Identify which cell holds the provided text, then report its (X, Y) central coordinate. 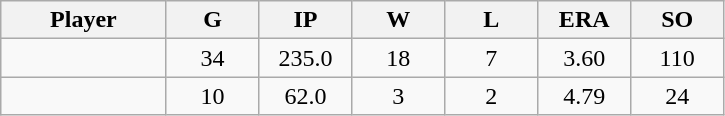
235.0 (306, 58)
SO (678, 20)
34 (212, 58)
W (398, 20)
IP (306, 20)
G (212, 20)
ERA (584, 20)
4.79 (584, 96)
L (492, 20)
10 (212, 96)
24 (678, 96)
Player (84, 20)
110 (678, 58)
18 (398, 58)
3.60 (584, 58)
3 (398, 96)
2 (492, 96)
7 (492, 58)
62.0 (306, 96)
